For the text-containing cell, return its midpoint in [x, y] coordinate format. 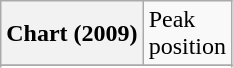
Chart (2009) [72, 34]
Peakposition [187, 34]
